Determine the (x, y) coordinate at the center of the cell enclosing the given text.  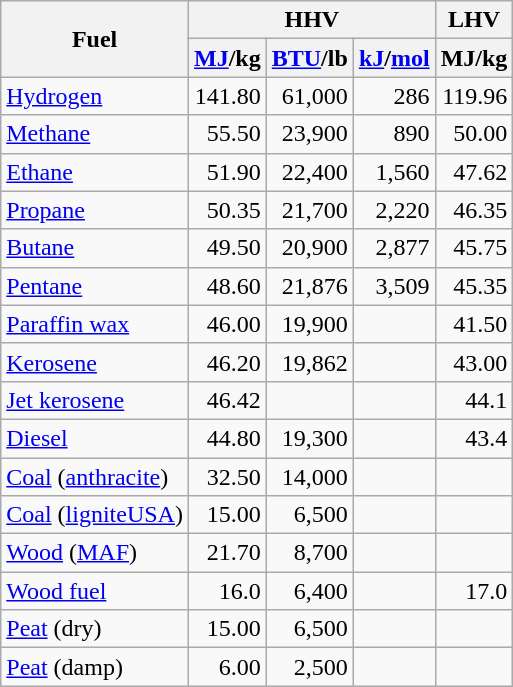
32.50 (227, 477)
51.90 (227, 172)
286 (394, 96)
19,862 (310, 362)
Diesel (95, 438)
21,876 (310, 286)
Pentane (95, 286)
Wood fuel (95, 591)
Kerosene (95, 362)
45.75 (474, 248)
890 (394, 134)
kJ/mol (394, 58)
1,560 (394, 172)
3,509 (394, 286)
20,900 (310, 248)
8,700 (310, 553)
6,400 (310, 591)
19,300 (310, 438)
43.4 (474, 438)
Wood (MAF) (95, 553)
43.00 (474, 362)
21,700 (310, 210)
16.0 (227, 591)
49.50 (227, 248)
HHV (312, 20)
22,400 (310, 172)
2,220 (394, 210)
LHV (474, 20)
2,877 (394, 248)
Fuel (95, 39)
BTU/lb (310, 58)
23,900 (310, 134)
14,000 (310, 477)
141.80 (227, 96)
41.50 (474, 324)
45.35 (474, 286)
Butane (95, 248)
46.20 (227, 362)
Coal (anthracite) (95, 477)
50.00 (474, 134)
17.0 (474, 591)
2,500 (310, 667)
44.80 (227, 438)
46.42 (227, 400)
Paraffin wax (95, 324)
46.35 (474, 210)
44.1 (474, 400)
Hydrogen (95, 96)
Peat (dry) (95, 629)
19,900 (310, 324)
Coal (ligniteUSA) (95, 515)
6.00 (227, 667)
47.62 (474, 172)
55.50 (227, 134)
48.60 (227, 286)
50.35 (227, 210)
Methane (95, 134)
21.70 (227, 553)
Jet kerosene (95, 400)
61,000 (310, 96)
46.00 (227, 324)
Ethane (95, 172)
Propane (95, 210)
Peat (damp) (95, 667)
119.96 (474, 96)
